Return the (X, Y) coordinate for the center point of the cell that contains the specified text.  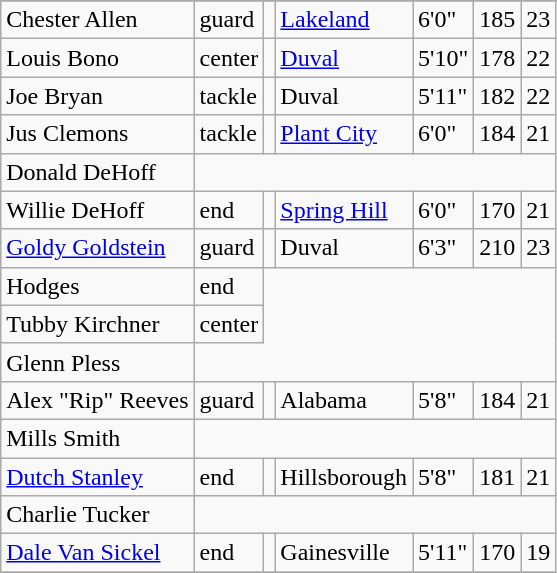
Mills Smith (98, 438)
Charlie Tucker (98, 515)
Glenn Pless (98, 362)
Gainesville (344, 553)
Dale Van Sickel (98, 553)
Alabama (344, 400)
Chester Allen (98, 20)
Plant City (344, 134)
178 (498, 58)
Spring Hill (344, 210)
181 (498, 477)
Louis Bono (98, 58)
Joe Bryan (98, 96)
Jus Clemons (98, 134)
185 (498, 20)
5'10" (444, 58)
Willie DeHoff (98, 210)
Dutch Stanley (98, 477)
Hillsborough (344, 477)
19 (538, 553)
210 (498, 248)
182 (498, 96)
Lakeland (344, 20)
6'3" (444, 248)
Alex "Rip" Reeves (98, 400)
Tubby Kirchner (98, 324)
Donald DeHoff (98, 172)
Hodges (98, 286)
Goldy Goldstein (98, 248)
